Locate the cell with the specified text and output its (x, y) center coordinate. 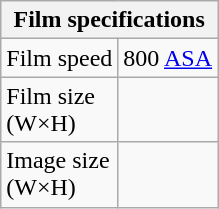
Film specifications (110, 20)
Image size(W×H) (60, 174)
800 ASA (168, 58)
Film speed (60, 58)
Film size(W×H) (60, 110)
